Scan for the cell matching the given text and deliver its [X, Y] coordinate at center. 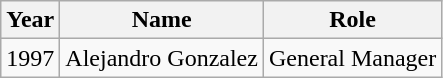
Role [352, 20]
Name [162, 20]
Alejandro Gonzalez [162, 58]
1997 [30, 58]
Year [30, 20]
General Manager [352, 58]
